Locate the cell with the specified text and output its (x, y) center coordinate. 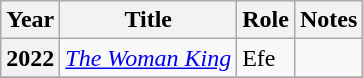
Role (266, 20)
Notes (328, 20)
The Woman King (148, 58)
Efe (266, 58)
Year (30, 20)
Title (148, 20)
2022 (30, 58)
